Search for the cell housing the specified text and yield its (X, Y) center coordinate. 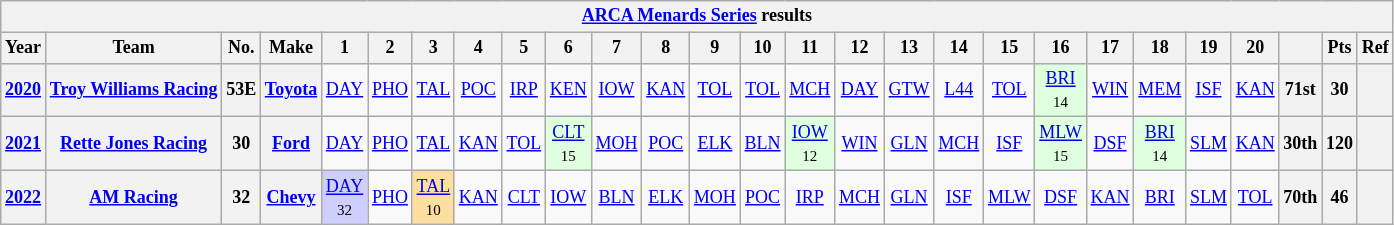
1 (345, 48)
9 (716, 48)
5 (524, 48)
Team (133, 48)
Rette Jones Racing (133, 144)
2021 (24, 144)
4 (478, 48)
ARCA Menards Series results (697, 16)
8 (666, 48)
L44 (959, 90)
13 (909, 48)
7 (616, 48)
Chevy (290, 197)
Year (24, 48)
30th (1300, 144)
120 (1340, 144)
Pts (1340, 48)
BRI (1160, 197)
CLT15 (568, 144)
70th (1300, 197)
MLW (1010, 197)
20 (1255, 48)
TAL10 (433, 197)
DAY32 (345, 197)
19 (1209, 48)
2 (390, 48)
MLW15 (1060, 144)
GTW (909, 90)
11 (810, 48)
10 (762, 48)
No. (242, 48)
2020 (24, 90)
AM Racing (133, 197)
6 (568, 48)
46 (1340, 197)
17 (1110, 48)
CLT (524, 197)
71st (1300, 90)
16 (1060, 48)
MEM (1160, 90)
Toyota (290, 90)
Troy Williams Racing (133, 90)
Make (290, 48)
3 (433, 48)
15 (1010, 48)
14 (959, 48)
32 (242, 197)
12 (860, 48)
Ref (1375, 48)
KEN (568, 90)
2022 (24, 197)
Ford (290, 144)
IOW12 (810, 144)
53E (242, 90)
18 (1160, 48)
